Return (x, y) of the center of cell containing provided text 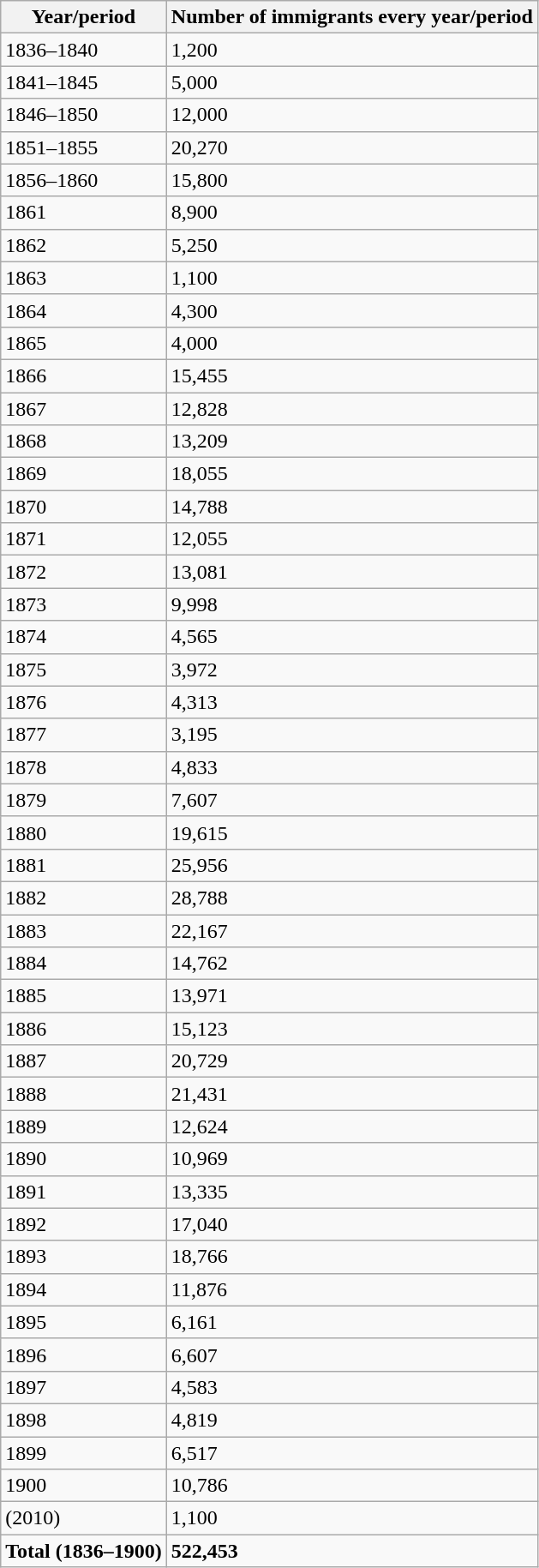
Number of immigrants every year/period (351, 17)
1872 (84, 572)
Total (1836–1900) (84, 1551)
4,833 (351, 767)
20,270 (351, 147)
1898 (84, 1420)
1865 (84, 343)
4,565 (351, 637)
13,335 (351, 1192)
17,040 (351, 1224)
1896 (84, 1355)
7,607 (351, 800)
1886 (84, 1029)
3,195 (351, 735)
1868 (84, 442)
5,000 (351, 82)
13,971 (351, 996)
10,969 (351, 1159)
28,788 (351, 898)
1841–1845 (84, 82)
1856–1860 (84, 180)
19,615 (351, 832)
1862 (84, 245)
1900 (84, 1486)
12,624 (351, 1126)
18,055 (351, 474)
1861 (84, 213)
11,876 (351, 1289)
1893 (84, 1257)
1877 (84, 735)
1869 (84, 474)
1876 (84, 702)
4,313 (351, 702)
1895 (84, 1322)
1891 (84, 1192)
1897 (84, 1387)
1892 (84, 1224)
1880 (84, 832)
1870 (84, 507)
15,123 (351, 1029)
4,300 (351, 310)
1888 (84, 1094)
522,453 (351, 1551)
1882 (84, 898)
22,167 (351, 930)
Year/period (84, 17)
1874 (84, 637)
1866 (84, 375)
1899 (84, 1453)
1885 (84, 996)
12,055 (351, 539)
9,998 (351, 604)
1890 (84, 1159)
20,729 (351, 1061)
15,800 (351, 180)
5,250 (351, 245)
4,000 (351, 343)
1836–1840 (84, 50)
6,607 (351, 1355)
14,788 (351, 507)
1887 (84, 1061)
1884 (84, 964)
13,209 (351, 442)
25,956 (351, 865)
12,000 (351, 115)
(2010) (84, 1518)
8,900 (351, 213)
1878 (84, 767)
10,786 (351, 1486)
1846–1850 (84, 115)
12,828 (351, 409)
21,431 (351, 1094)
1864 (84, 310)
1875 (84, 670)
6,517 (351, 1453)
4,583 (351, 1387)
1889 (84, 1126)
1879 (84, 800)
1867 (84, 409)
4,819 (351, 1420)
3,972 (351, 670)
1873 (84, 604)
14,762 (351, 964)
1883 (84, 930)
13,081 (351, 572)
1,200 (351, 50)
15,455 (351, 375)
18,766 (351, 1257)
1851–1855 (84, 147)
1881 (84, 865)
1894 (84, 1289)
6,161 (351, 1322)
1871 (84, 539)
1863 (84, 278)
